Output the [X, Y] coordinate of the center of the cell containing the given text.  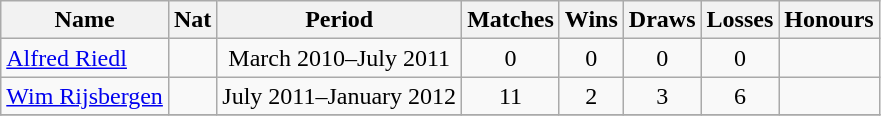
Matches [511, 20]
March 2010–July 2011 [340, 58]
Period [340, 20]
3 [662, 96]
Name [85, 20]
Wins [591, 20]
Alfred Riedl [85, 58]
11 [511, 96]
Draws [662, 20]
2 [591, 96]
6 [740, 96]
Wim Rijsbergen [85, 96]
July 2011–January 2012 [340, 96]
Nat [192, 20]
Honours [829, 20]
Losses [740, 20]
